Return the (X, Y) coordinate for the center point of the cell that contains the specified text.  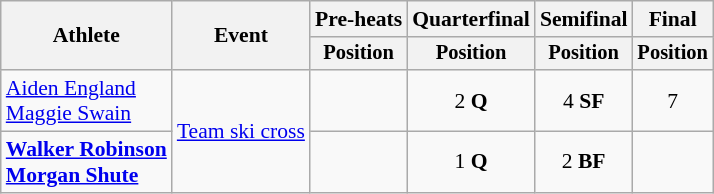
Pre-heats (358, 19)
Aiden EnglandMaggie Swain (86, 100)
Quarterfinal (471, 19)
2 BF (584, 162)
7 (673, 100)
Semifinal (584, 19)
4 SF (584, 100)
Final (673, 19)
1 Q (471, 162)
Event (241, 36)
Athlete (86, 36)
Team ski cross (241, 131)
Walker RobinsonMorgan Shute (86, 162)
2 Q (471, 100)
